Pinpoint the cell where the given text exists, returning its [X, Y] midpoint coordinate. 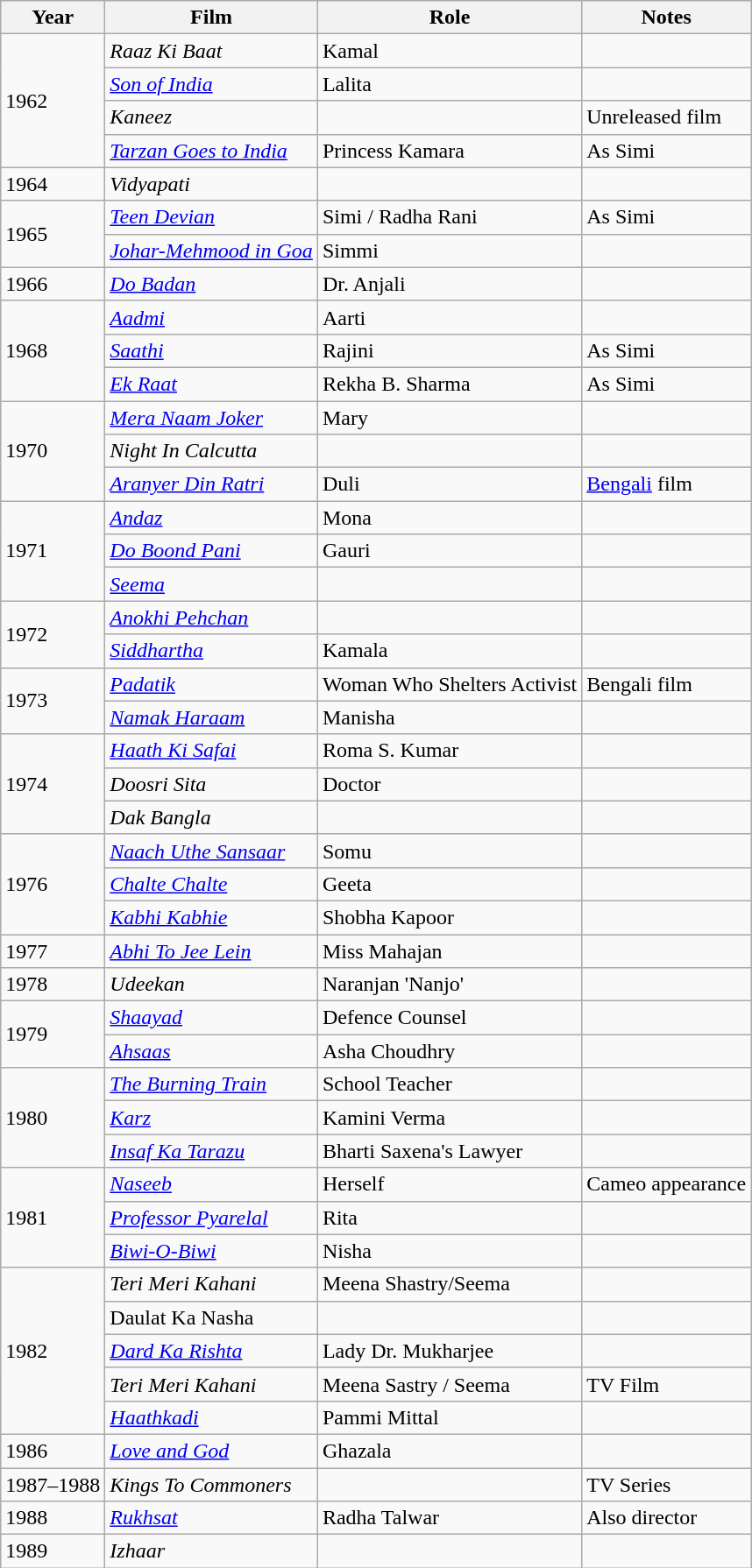
1976 [53, 884]
Gauri [449, 551]
1974 [53, 784]
Year [53, 18]
Andaz [212, 518]
1978 [53, 985]
Unreleased film [666, 117]
Night In Calcutta [212, 451]
1964 [53, 184]
1986 [53, 1451]
Simi / Radha Rani [449, 217]
Princess Kamara [449, 151]
Raaz Ki Baat [212, 51]
Biwi-O-Biwi [212, 1251]
Siddhartha [212, 651]
Do Boond Pani [212, 551]
Johar-Mehmood in Goa [212, 251]
The Burning Train [212, 1084]
Role [449, 18]
Kamala [449, 651]
Shobha Kapoor [449, 917]
Professor Pyarelal [212, 1218]
Naach Uthe Sansaar [212, 851]
1966 [53, 284]
Namak Haraam [212, 717]
Kaneez [212, 117]
Kamini Verma [449, 1118]
Rajini [449, 350]
Saathi [212, 350]
Insaf Ka Tarazu [212, 1151]
Lady Dr. Mukharjee [449, 1351]
Aadmi [212, 317]
1973 [53, 701]
Manisha [449, 717]
Daulat Ka Nasha [212, 1317]
Herself [449, 1184]
School Teacher [449, 1084]
Defence Counsel [449, 1018]
Cameo appearance [666, 1184]
Mona [449, 518]
Haath Ki Safai [212, 751]
Padatik [212, 684]
Meena Shastry/Seema [449, 1284]
Radha Talwar [449, 1518]
Notes [666, 18]
1968 [53, 350]
1977 [53, 950]
1980 [53, 1118]
Duli [449, 484]
Dard Ka Rishta [212, 1351]
Anokhi Pehchan [212, 618]
1988 [53, 1518]
Mera Naam Joker [212, 418]
Vidyapati [212, 184]
Teen Devian [212, 217]
Meena Sastry / Seema [449, 1384]
Naseeb [212, 1184]
1972 [53, 634]
Son of India [212, 84]
Shaayad [212, 1018]
Dak Bangla [212, 817]
Kings To Commoners [212, 1485]
Film [212, 18]
Haathkadi [212, 1417]
1989 [53, 1551]
Rekha B. Sharma [449, 384]
TV Film [666, 1384]
Asha Choudhry [449, 1051]
Naranjan 'Nanjo' [449, 985]
Udeekan [212, 985]
Simmi [449, 251]
Doosri Sita [212, 784]
Do Badan [212, 284]
Dr. Anjali [449, 284]
Geeta [449, 884]
1971 [53, 551]
Aarti [449, 317]
Also director [666, 1518]
Nisha [449, 1251]
Doctor [449, 784]
1979 [53, 1035]
1981 [53, 1218]
Miss Mahajan [449, 950]
Tarzan Goes to India [212, 151]
Ek Raat [212, 384]
Mary [449, 418]
Chalte Chalte [212, 884]
Rukhsat [212, 1518]
1962 [53, 101]
Ghazala [449, 1451]
Pammi Mittal [449, 1417]
Lalita [449, 84]
Love and God [212, 1451]
TV Series [666, 1485]
Bharti Saxena's Lawyer [449, 1151]
Rita [449, 1218]
1970 [53, 451]
Ahsaas [212, 1051]
Seema [212, 584]
1982 [53, 1351]
Abhi To Jee Lein [212, 950]
Karz [212, 1118]
Woman Who Shelters Activist [449, 684]
1987–1988 [53, 1485]
Izhaar [212, 1551]
Kabhi Kabhie [212, 917]
Roma S. Kumar [449, 751]
Somu [449, 851]
Aranyer Din Ratri [212, 484]
Kamal [449, 51]
1965 [53, 234]
